From the cell containing the given text, extract its center point as [x, y] coordinate. 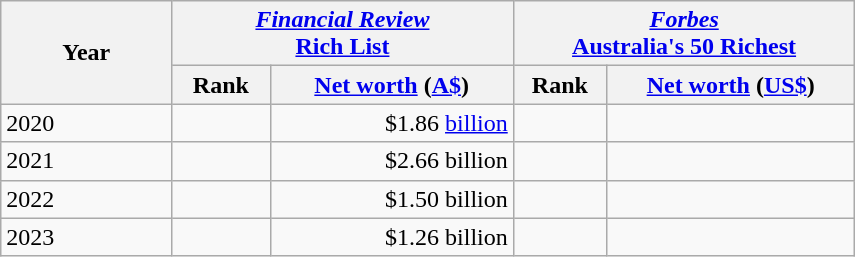
Year [86, 52]
$2.66 billion [392, 161]
$1.86 billion [392, 123]
$1.26 billion [392, 237]
ForbesAustralia's 50 Richest [684, 34]
2020 [86, 123]
2023 [86, 237]
$1.50 billion [392, 199]
Net worth (A$) [392, 85]
Net worth (US$) [730, 85]
2021 [86, 161]
Financial ReviewRich List [343, 34]
2022 [86, 199]
